Return the (X, Y) coordinate for the center point of the cell that contains the specified text.  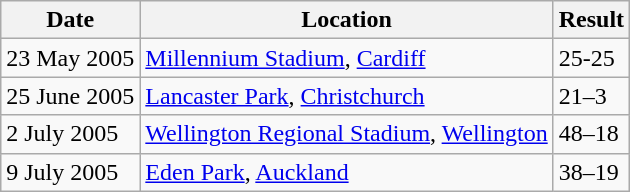
38–19 (591, 172)
25 June 2005 (70, 96)
9 July 2005 (70, 172)
Result (591, 20)
Lancaster Park, Christchurch (346, 96)
23 May 2005 (70, 58)
25-25 (591, 58)
Eden Park, Auckland (346, 172)
2 July 2005 (70, 134)
Millennium Stadium, Cardiff (346, 58)
Location (346, 20)
21–3 (591, 96)
Wellington Regional Stadium, Wellington (346, 134)
Date (70, 20)
48–18 (591, 134)
